From the cell containing the given text, extract its center point as (x, y) coordinate. 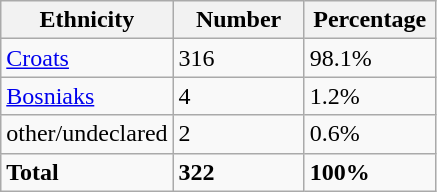
other/undeclared (87, 134)
322 (238, 172)
2 (238, 134)
Bosniaks (87, 96)
316 (238, 58)
Number (238, 20)
Percentage (370, 20)
1.2% (370, 96)
100% (370, 172)
0.6% (370, 134)
Ethnicity (87, 20)
Total (87, 172)
98.1% (370, 58)
4 (238, 96)
Croats (87, 58)
